Scan for the cell matching the given text and deliver its (X, Y) coordinate at center. 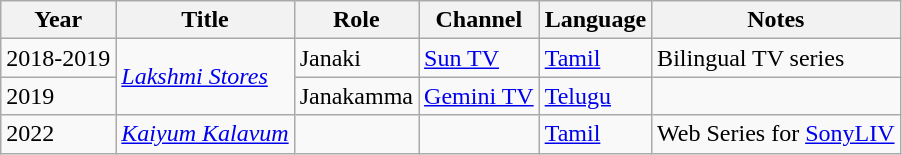
Role (356, 20)
Janakamma (356, 96)
Telugu (595, 96)
2022 (58, 134)
Bilingual TV series (776, 58)
Kaiyum Kalavum (205, 134)
2018-2019 (58, 58)
Channel (480, 20)
Web Series for SonyLIV (776, 134)
Notes (776, 20)
Janaki (356, 58)
Language (595, 20)
2019 (58, 96)
Year (58, 20)
Title (205, 20)
Gemini TV (480, 96)
Sun TV (480, 58)
Lakshmi Stores (205, 77)
